Scan for the cell matching the given text and deliver its [X, Y] coordinate at center. 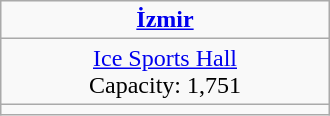
Ice Sports HallCapacity: 1,751 [165, 72]
İzmir [165, 20]
